Provide the (x, y) coordinate of the cell's center where the given text is located.  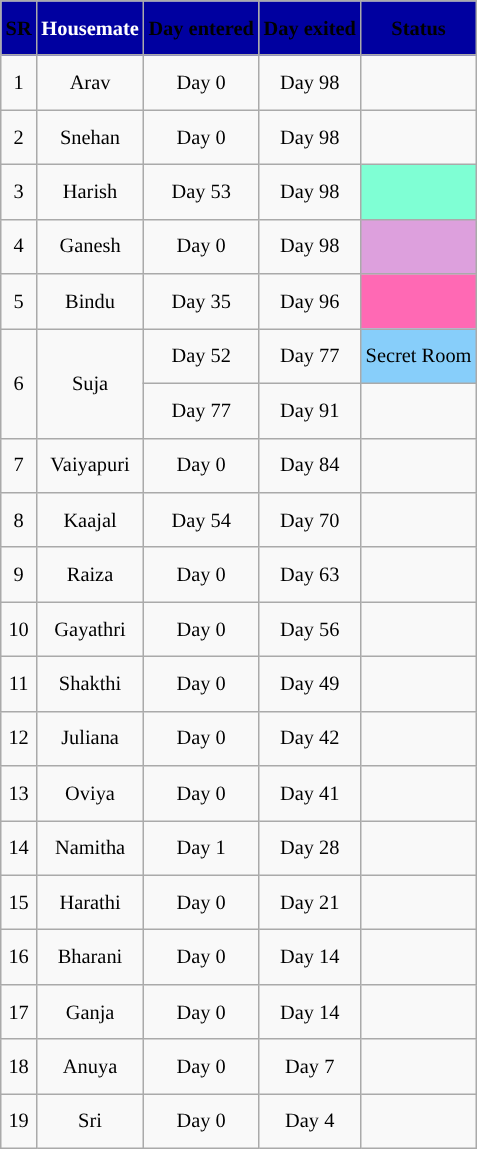
7 (19, 466)
Day 52 (202, 356)
Housemate (90, 28)
Day 28 (310, 848)
1 (19, 82)
SR (19, 28)
Day 35 (202, 302)
Day 4 (310, 1120)
Day 84 (310, 466)
18 (19, 1066)
17 (19, 1012)
Day 91 (310, 410)
Bindu (90, 302)
Juliana (90, 738)
Day 54 (202, 520)
Anuya (90, 1066)
Sri (90, 1120)
Bharani (90, 958)
Day 41 (310, 794)
6 (19, 382)
13 (19, 794)
Day exited (310, 28)
4 (19, 246)
3 (19, 192)
Snehan (90, 138)
Status (419, 28)
Ganesh (90, 246)
12 (19, 738)
Raiza (90, 574)
Vaiyapuri (90, 466)
9 (19, 574)
Day 1 (202, 848)
Day 42 (310, 738)
Arav (90, 82)
16 (19, 958)
Day 96 (310, 302)
5 (19, 302)
Harathi (90, 902)
Shakthi (90, 684)
14 (19, 848)
Day 7 (310, 1066)
8 (19, 520)
Day 70 (310, 520)
Day 56 (310, 630)
15 (19, 902)
Namitha (90, 848)
10 (19, 630)
Kaajal (90, 520)
Day entered (202, 28)
Oviya (90, 794)
Harish (90, 192)
Secret Room (419, 356)
Suja (90, 382)
Ganja (90, 1012)
11 (19, 684)
19 (19, 1120)
Gayathri (90, 630)
2 (19, 138)
Day 63 (310, 574)
Day 53 (202, 192)
Day 21 (310, 902)
Day 49 (310, 684)
